Return the (X, Y) coordinate for the center point of the cell that contains the specified text.  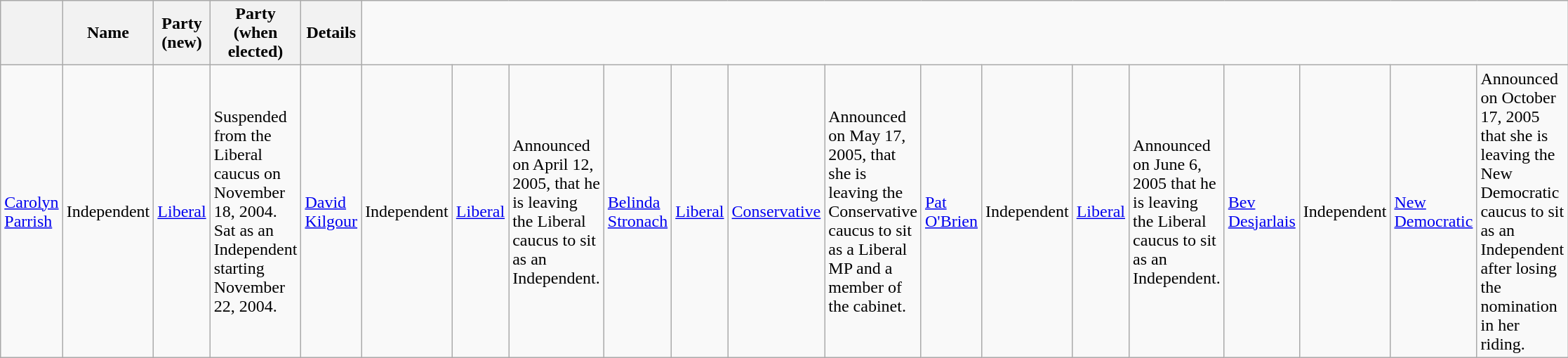
Announced on October 17, 2005 that she is leaving the New Democratic caucus to sit as an Independent after losing the nomination in her riding. (1522, 211)
Suspended from the Liberal caucus on November 18, 2004. Sat as an Independent starting November 22, 2004. (255, 211)
New Democratic (1433, 211)
Conservative (776, 211)
Party (new) (182, 33)
Announced on May 17, 2005, that she is leaving the Conservative caucus to sit as a Liberal MP and a member of the cabinet. (873, 211)
Details (331, 33)
Name (108, 33)
Carolyn Parrish (32, 211)
David Kilgour (331, 211)
Announced on June 6, 2005 that he is leaving the Liberal caucus to sit as an Independent. (1177, 211)
Announced on April 12, 2005, that he is leaving the Liberal caucus to sit as an Independent. (557, 211)
Pat O'Brien (951, 211)
Belinda Stronach (637, 211)
Party (when elected) (255, 33)
Bev Desjarlais (1262, 211)
